Capture the cell that displays the provided text and extract its (X, Y) central coordinate. 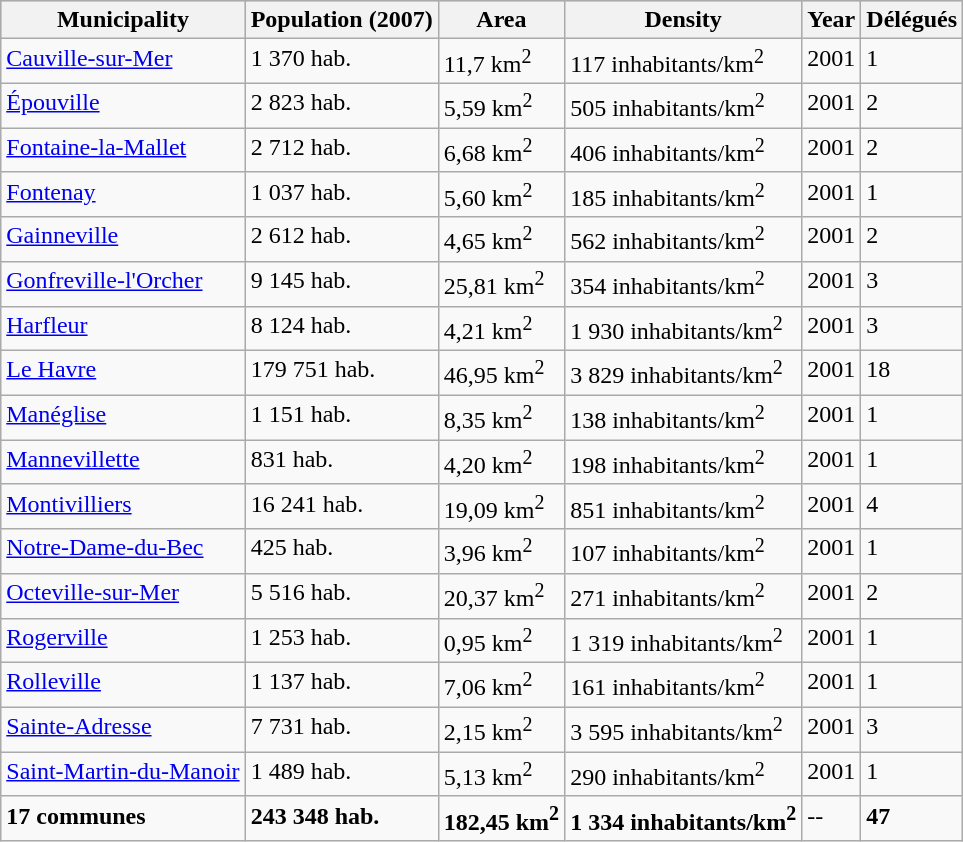
18 (912, 374)
Gonfreville-l'Orcher (123, 284)
11,7 km2 (501, 62)
Délégués (912, 20)
3 595 inhabitants/km2 (684, 730)
1 489 hab. (342, 774)
4,21 km2 (501, 328)
1 253 hab. (342, 640)
5,60 km2 (501, 194)
198 inhabitants/km2 (684, 462)
1 319 inhabitants/km2 (684, 640)
4,20 km2 (501, 462)
4 (912, 506)
25,81 km2 (501, 284)
Harfleur (123, 328)
1 370 hab. (342, 62)
831 hab. (342, 462)
1 137 hab. (342, 686)
117 inhabitants/km2 (684, 62)
Le Havre (123, 374)
Year (832, 20)
3,96 km2 (501, 552)
161 inhabitants/km2 (684, 686)
Density (684, 20)
5 516 hab. (342, 596)
243 348 hab. (342, 818)
Fontaine-la-Mallet (123, 150)
Sainte-Adresse (123, 730)
9 145 hab. (342, 284)
138 inhabitants/km2 (684, 418)
406 inhabitants/km2 (684, 150)
185 inhabitants/km2 (684, 194)
Manéglise (123, 418)
5,59 km2 (501, 106)
271 inhabitants/km2 (684, 596)
Fontenay (123, 194)
Saint-Martin-du-Manoir (123, 774)
3 829 inhabitants/km2 (684, 374)
5,13 km2 (501, 774)
Montivilliers (123, 506)
1 334 inhabitants/km2 (684, 818)
354 inhabitants/km2 (684, 284)
Gainneville (123, 240)
6,68 km2 (501, 150)
2 823 hab. (342, 106)
Rolleville (123, 686)
425 hab. (342, 552)
46,95 km2 (501, 374)
19,09 km2 (501, 506)
Area (501, 20)
-- (832, 818)
8,35 km2 (501, 418)
179 751 hab. (342, 374)
1 037 hab. (342, 194)
1 151 hab. (342, 418)
Notre-Dame-du-Bec (123, 552)
0,95 km2 (501, 640)
1 930 inhabitants/km2 (684, 328)
290 inhabitants/km2 (684, 774)
2 612 hab. (342, 240)
17 communes (123, 818)
Municipality (123, 20)
7,06 km2 (501, 686)
47 (912, 818)
20,37 km2 (501, 596)
2,15 km2 (501, 730)
107 inhabitants/km2 (684, 552)
Octeville-sur-Mer (123, 596)
182,45 km2 (501, 818)
562 inhabitants/km2 (684, 240)
505 inhabitants/km2 (684, 106)
851 inhabitants/km2 (684, 506)
2 712 hab. (342, 150)
Épouville (123, 106)
7 731 hab. (342, 730)
Rogerville (123, 640)
Cauville-sur-Mer (123, 62)
16 241 hab. (342, 506)
Mannevillette (123, 462)
8 124 hab. (342, 328)
4,65 km2 (501, 240)
Population (2007) (342, 20)
